Scan for the cell matching the given text and deliver its (X, Y) coordinate at center. 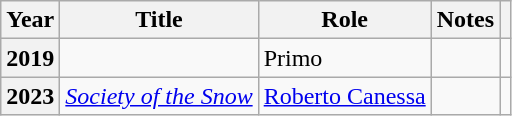
Notes (465, 20)
2019 (30, 58)
Role (344, 20)
Roberto Canessa (344, 96)
Title (159, 20)
Year (30, 20)
2023 (30, 96)
Primo (344, 58)
Society of the Snow (159, 96)
